Return (X, Y) of the center of cell containing provided text 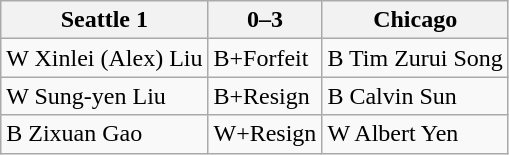
Seattle 1 (104, 20)
W Sung-yen Liu (104, 96)
B Zixuan Gao (104, 134)
W Albert Yen (415, 134)
B Calvin Sun (415, 96)
W Xinlei (Alex) Liu (104, 58)
W+Resign (265, 134)
B+Resign (265, 96)
B+Forfeit (265, 58)
Chicago (415, 20)
B Tim Zurui Song (415, 58)
0–3 (265, 20)
